Return (x, y) of the center of cell containing provided text 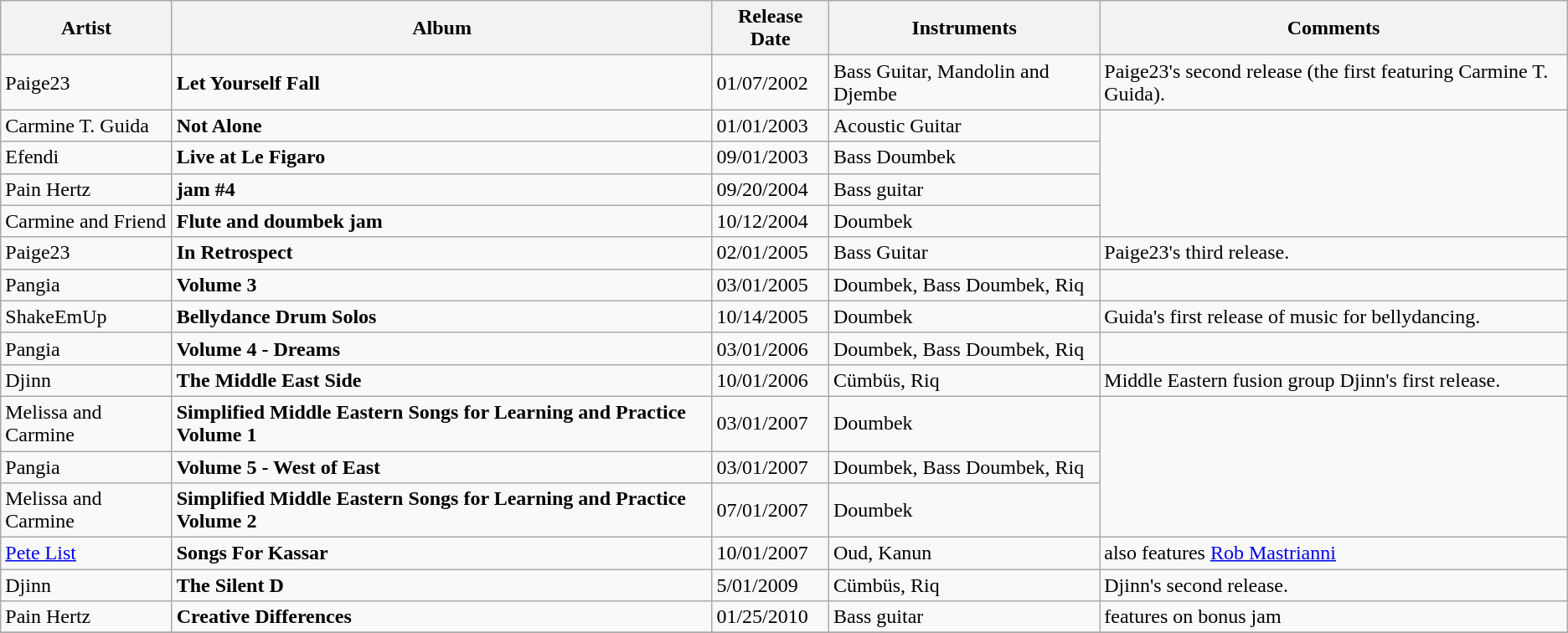
03/01/2006 (771, 348)
Not Alone (442, 126)
03/01/2005 (771, 285)
Live at Le Figaro (442, 157)
Bellydance Drum Solos (442, 316)
Flute and doumbek jam (442, 221)
In Retrospect (442, 253)
The Middle East Side (442, 380)
The Silent D (442, 585)
10/14/2005 (771, 316)
Bass Guitar (963, 253)
Comments (1333, 28)
Djinn's second release. (1333, 585)
Simplified Middle Eastern Songs for Learning and Practice Volume 2 (442, 511)
Let Yourself Fall (442, 82)
5/01/2009 (771, 585)
Creative Differences (442, 617)
Paige23's third release. (1333, 253)
Middle Eastern fusion group Djinn's first release. (1333, 380)
Acoustic Guitar (963, 126)
Guida's first release of music for bellydancing. (1333, 316)
Release Date (771, 28)
09/01/2003 (771, 157)
Instruments (963, 28)
Pete List (86, 553)
Album (442, 28)
10/12/2004 (771, 221)
ShakeEmUp (86, 316)
10/01/2007 (771, 553)
Volume 3 (442, 285)
09/20/2004 (771, 189)
Artist (86, 28)
Efendi (86, 157)
Simplified Middle Eastern Songs for Learning and Practice Volume 1 (442, 424)
01/25/2010 (771, 617)
Songs For Kassar (442, 553)
Carmine and Friend (86, 221)
also features Rob Mastrianni (1333, 553)
Carmine T. Guida (86, 126)
Bass Doumbek (963, 157)
features on bonus jam (1333, 617)
jam #4 (442, 189)
Paige23's second release (the first featuring Carmine T. Guida). (1333, 82)
Bass Guitar, Mandolin and Djembe (963, 82)
Volume 5 - West of East (442, 466)
01/01/2003 (771, 126)
Oud, Kanun (963, 553)
Volume 4 - Dreams (442, 348)
10/01/2006 (771, 380)
02/01/2005 (771, 253)
07/01/2007 (771, 511)
01/07/2002 (771, 82)
